Pinpoint the cell where the given text exists, returning its [X, Y] midpoint coordinate. 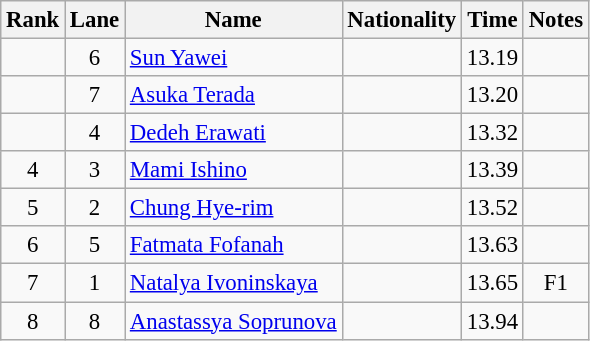
13.65 [492, 283]
F1 [556, 283]
2 [95, 208]
Chung Hye-rim [234, 208]
Name [234, 20]
Mami Ishino [234, 170]
Sun Yawei [234, 58]
13.63 [492, 245]
1 [95, 283]
13.52 [492, 208]
Nationality [402, 20]
Rank [33, 20]
Lane [95, 20]
13.94 [492, 321]
Natalya Ivoninskaya [234, 283]
13.19 [492, 58]
13.32 [492, 133]
13.39 [492, 170]
13.20 [492, 95]
Asuka Terada [234, 95]
Time [492, 20]
3 [95, 170]
Anastassya Soprunova [234, 321]
Dedeh Erawati [234, 133]
Fatmata Fofanah [234, 245]
Notes [556, 20]
